Pinpoint the cell where the given text exists, returning its (X, Y) midpoint coordinate. 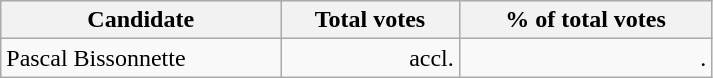
accl. (370, 58)
Candidate (141, 20)
% of total votes (585, 20)
. (585, 58)
Total votes (370, 20)
Pascal Bissonnette (141, 58)
